Search for the cell housing the specified text and yield its (X, Y) center coordinate. 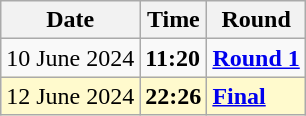
Time (174, 20)
Date (70, 20)
Round 1 (256, 58)
Round (256, 20)
12 June 2024 (70, 96)
Final (256, 96)
10 June 2024 (70, 58)
22:26 (174, 96)
11:20 (174, 58)
